Identify which cell holds the provided text, then report its (x, y) central coordinate. 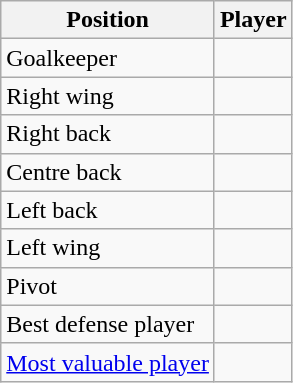
Right back (108, 134)
Position (108, 20)
Centre back (108, 172)
Pivot (108, 286)
Right wing (108, 96)
Left back (108, 210)
Goalkeeper (108, 58)
Most valuable player (108, 362)
Player (253, 20)
Left wing (108, 248)
Best defense player (108, 324)
